From the cell containing the given text, extract its center point as (x, y) coordinate. 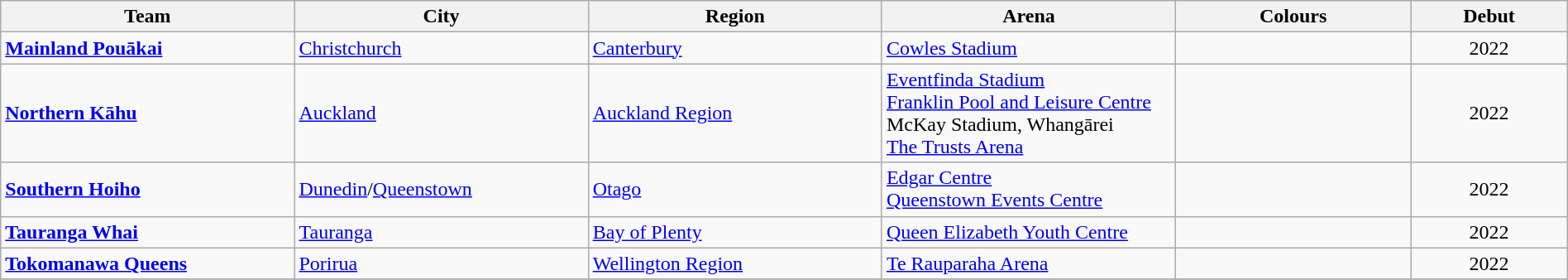
Team (147, 17)
Dunedin/Queenstown (442, 189)
Eventfinda StadiumFranklin Pool and Leisure CentreMcKay Stadium, WhangāreiThe Trusts Arena (1029, 113)
Christchurch (442, 48)
Bay of Plenty (734, 232)
Region (734, 17)
Southern Hoiho (147, 189)
Auckland Region (734, 113)
Canterbury (734, 48)
Tauranga Whai (147, 232)
City (442, 17)
Auckland (442, 113)
Te Rauparaha Arena (1029, 263)
Porirua (442, 263)
Tokomanawa Queens (147, 263)
Otago (734, 189)
Tauranga (442, 232)
Edgar CentreQueenstown Events Centre (1029, 189)
Northern Kāhu (147, 113)
Mainland Pouākai (147, 48)
Wellington Region (734, 263)
Queen Elizabeth Youth Centre (1029, 232)
Arena (1029, 17)
Debut (1489, 17)
Cowles Stadium (1029, 48)
Colours (1293, 17)
